For the text-containing cell, return its midpoint in [x, y] coordinate format. 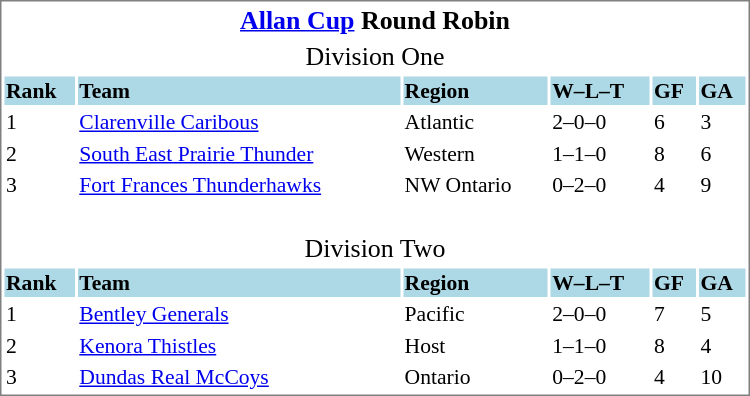
Division Two [374, 234]
Ontario [476, 377]
Bentley Generals [239, 314]
Western [476, 154]
Allan Cup Round Robin [374, 20]
5 [722, 314]
NW Ontario [476, 185]
Division One [374, 56]
Dundas Real McCoys [239, 377]
Clarenville Caribous [239, 122]
7 [674, 314]
Fort Frances Thunderhawks [239, 185]
Atlantic [476, 122]
South East Prairie Thunder [239, 154]
Host [476, 346]
9 [722, 185]
Pacific [476, 314]
10 [722, 377]
Kenora Thistles [239, 346]
